Output the (x, y) coordinate of the center of the cell containing the given text.  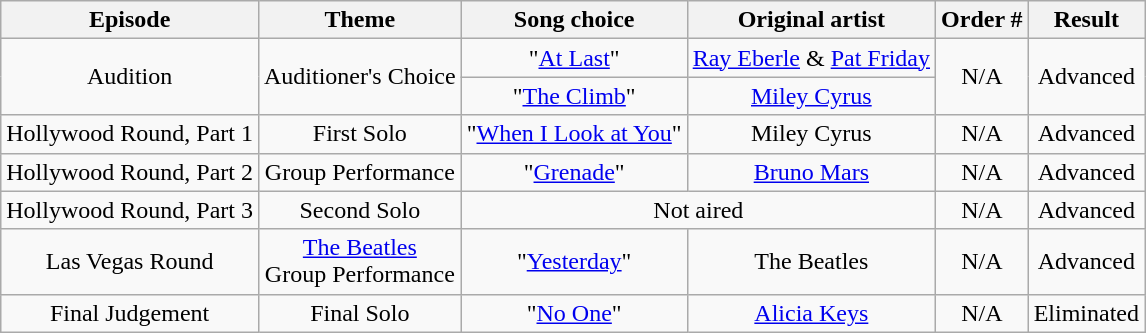
The Beatles Group Performance (360, 262)
Eliminated (1086, 313)
Auditioner's Choice (360, 77)
Ray Eberle & Pat Friday (811, 58)
"No One" (574, 313)
Theme (360, 20)
"At Last" (574, 58)
Final Solo (360, 313)
Result (1086, 20)
Group Performance (360, 172)
Audition (130, 77)
"When I Look at You" (574, 134)
The Beatles (811, 262)
"The Climb" (574, 96)
Hollywood Round, Part 2 (130, 172)
Order # (982, 20)
Song choice (574, 20)
First Solo (360, 134)
"Grenade" (574, 172)
Episode (130, 20)
Bruno Mars (811, 172)
"Yesterday" (574, 262)
Final Judgement (130, 313)
Hollywood Round, Part 1 (130, 134)
Original artist (811, 20)
Hollywood Round, Part 3 (130, 210)
Second Solo (360, 210)
Las Vegas Round (130, 262)
Not aired (698, 210)
Alicia Keys (811, 313)
